Capture the cell that displays the provided text and extract its (x, y) central coordinate. 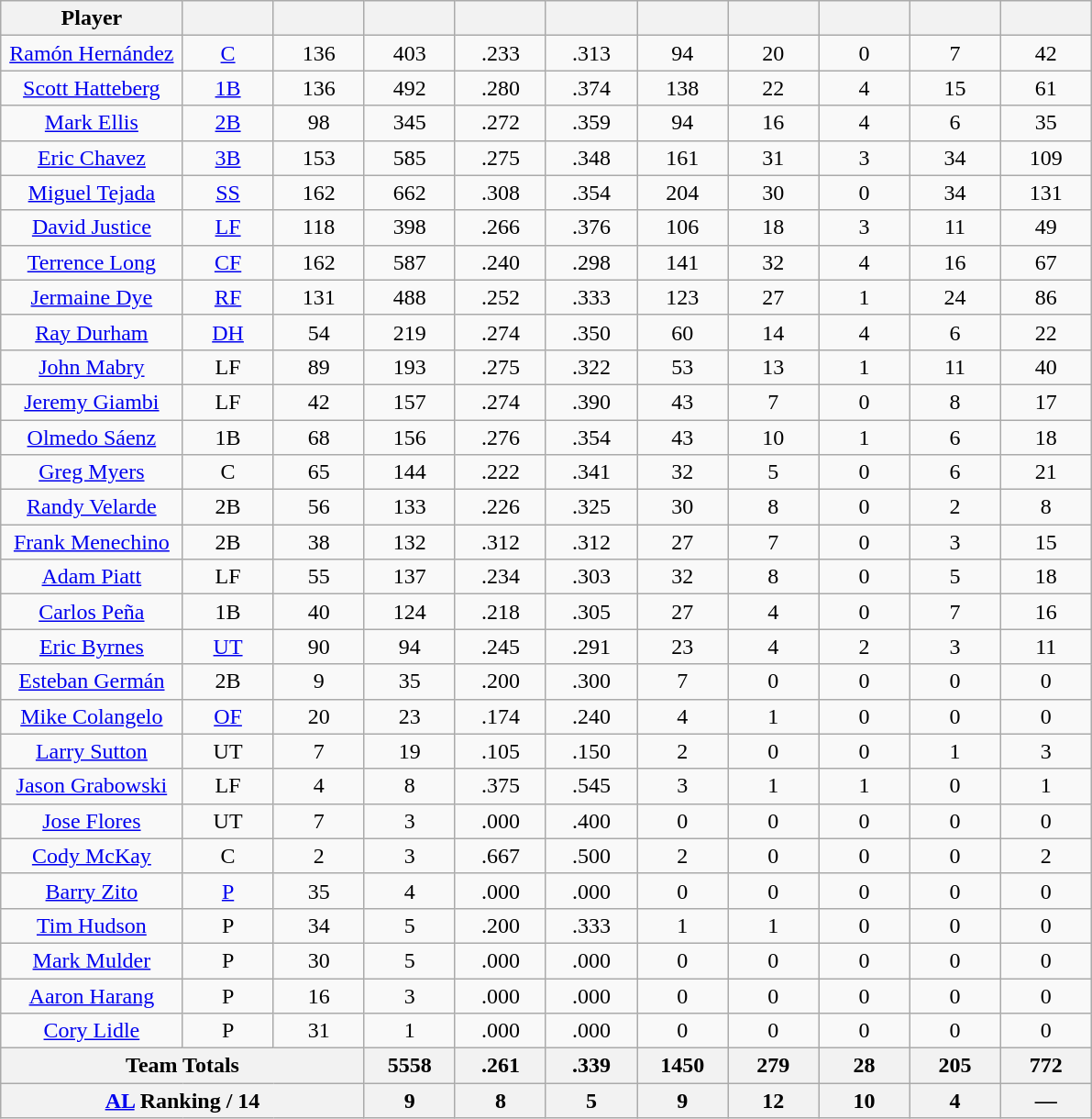
Team Totals (182, 1066)
89 (319, 367)
SS (227, 193)
153 (319, 158)
.322 (590, 367)
.400 (590, 821)
.280 (501, 88)
98 (319, 123)
.234 (501, 577)
Ramón Hernández (92, 53)
60 (682, 332)
488 (409, 297)
56 (319, 507)
61 (1045, 88)
205 (955, 1066)
.276 (501, 438)
Player (92, 18)
Jermaine Dye (92, 297)
Mark Ellis (92, 123)
Barry Zito (92, 891)
5558 (409, 1066)
Greg Myers (92, 472)
Scott Hatteberg (92, 88)
OF (227, 716)
53 (682, 367)
193 (409, 367)
109 (1045, 158)
.376 (590, 227)
Miguel Tejada (92, 193)
.350 (590, 332)
.261 (501, 1066)
Aaron Harang (92, 995)
.233 (501, 53)
156 (409, 438)
17 (1045, 402)
.374 (590, 88)
.339 (590, 1066)
144 (409, 472)
Jose Flores (92, 821)
.341 (590, 472)
14 (774, 332)
Carlos Peña (92, 612)
Cody McKay (92, 856)
398 (409, 227)
— (1045, 1101)
24 (955, 297)
492 (409, 88)
Mike Colangelo (92, 716)
.272 (501, 123)
662 (409, 193)
137 (409, 577)
55 (319, 577)
Randy Velarde (92, 507)
12 (774, 1101)
772 (1045, 1066)
118 (319, 227)
John Mabry (92, 367)
.226 (501, 507)
DH (227, 332)
Ray Durham (92, 332)
AL Ranking / 14 (182, 1101)
.325 (590, 507)
65 (319, 472)
19 (409, 751)
67 (1045, 262)
124 (409, 612)
Tim Hudson (92, 925)
Jeremy Giambi (92, 402)
279 (774, 1066)
13 (774, 367)
138 (682, 88)
RF (227, 297)
.174 (501, 716)
.266 (501, 227)
.500 (590, 856)
Larry Sutton (92, 751)
David Justice (92, 227)
133 (409, 507)
.545 (590, 786)
.348 (590, 158)
.218 (501, 612)
.291 (590, 647)
38 (319, 542)
141 (682, 262)
90 (319, 647)
1450 (682, 1066)
219 (409, 332)
3B (227, 158)
.105 (501, 751)
161 (682, 158)
132 (409, 542)
.150 (590, 751)
106 (682, 227)
585 (409, 158)
Frank Menechino (92, 542)
.305 (590, 612)
204 (682, 193)
.313 (590, 53)
.390 (590, 402)
Cory Lidle (92, 1031)
345 (409, 123)
157 (409, 402)
403 (409, 53)
54 (319, 332)
.375 (501, 786)
CF (227, 262)
21 (1045, 472)
Olmedo Sáenz (92, 438)
Mark Mulder (92, 960)
Adam Piatt (92, 577)
68 (319, 438)
28 (864, 1066)
.252 (501, 297)
Jason Grabowski (92, 786)
Eric Chavez (92, 158)
86 (1045, 297)
49 (1045, 227)
.359 (590, 123)
Esteban Germán (92, 681)
.245 (501, 647)
.300 (590, 681)
.222 (501, 472)
.667 (501, 856)
587 (409, 262)
Eric Byrnes (92, 647)
Terrence Long (92, 262)
.308 (501, 193)
123 (682, 297)
.303 (590, 577)
.298 (590, 262)
